Provide the [X, Y] coordinate of the cell's center where the given text is located.  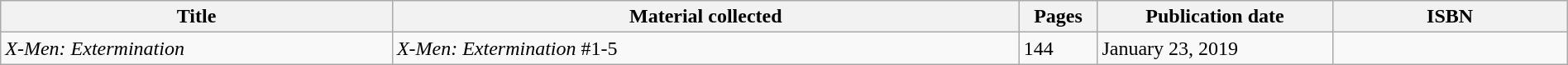
January 23, 2019 [1215, 48]
X-Men: Extermination [197, 48]
Material collected [705, 17]
Publication date [1215, 17]
X-Men: Extermination #1-5 [705, 48]
144 [1059, 48]
ISBN [1450, 17]
Title [197, 17]
Pages [1059, 17]
